Detect which cell encompasses the target text, then output its [X, Y] center coordinate. 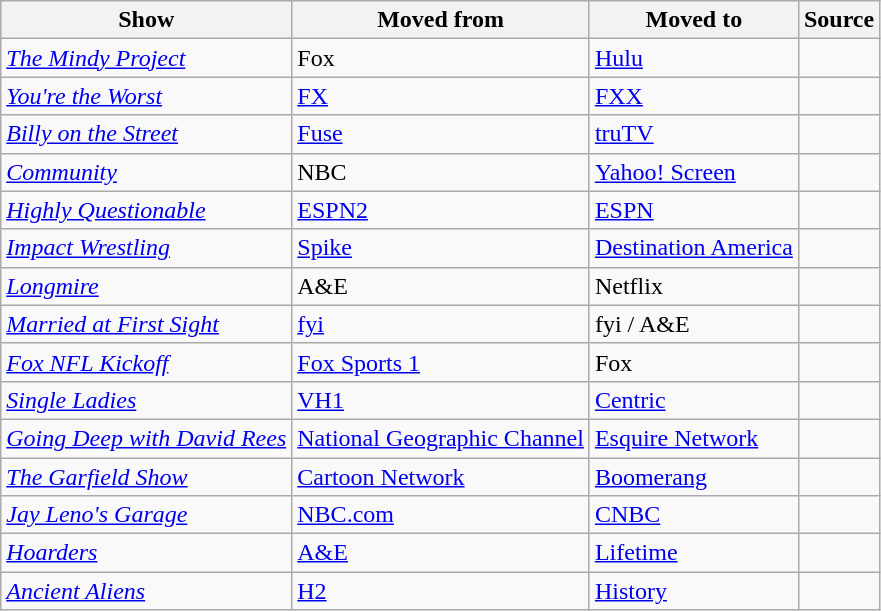
You're the Worst [146, 96]
Married at First Sight [146, 324]
The Garfield Show [146, 477]
Impact Wrestling [146, 248]
Hoarders [146, 553]
Single Ladies [146, 400]
Fuse [441, 134]
Fox NFL Kickoff [146, 362]
Lifetime [694, 553]
NBC.com [441, 515]
fyi / A&E [694, 324]
CNBC [694, 515]
Fox Sports 1 [441, 362]
ESPN2 [441, 210]
Billy on the Street [146, 134]
Esquire Network [694, 438]
The Mindy Project [146, 58]
Netflix [694, 286]
Community [146, 172]
truTV [694, 134]
Moved to [694, 20]
Ancient Aliens [146, 591]
FX [441, 96]
Longmire [146, 286]
Boomerang [694, 477]
Hulu [694, 58]
Yahoo! Screen [694, 172]
fyi [441, 324]
Cartoon Network [441, 477]
NBC [441, 172]
ESPN [694, 210]
Show [146, 20]
Spike [441, 248]
History [694, 591]
Centric [694, 400]
VH1 [441, 400]
Moved from [441, 20]
Highly Questionable [146, 210]
H2 [441, 591]
FXX [694, 96]
National Geographic Channel [441, 438]
Jay Leno's Garage [146, 515]
Destination America [694, 248]
Going Deep with David Rees [146, 438]
Source [838, 20]
